Pinpoint the cell where the given text exists, returning its (x, y) midpoint coordinate. 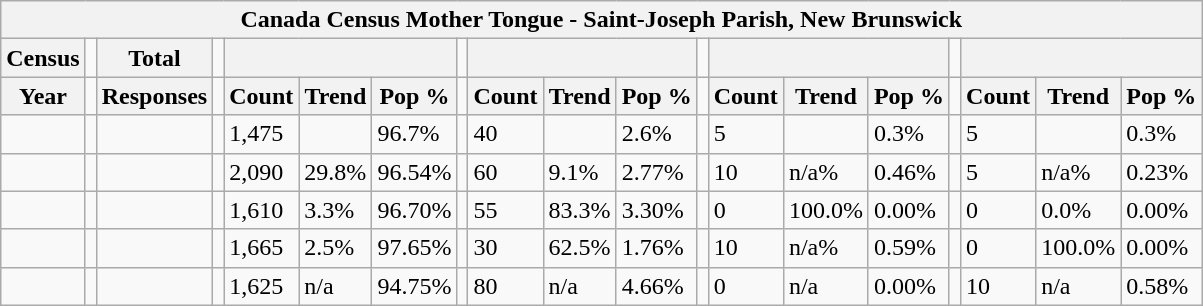
Responses (154, 96)
3.3% (336, 210)
62.5% (580, 248)
1,665 (262, 248)
Canada Census Mother Tongue - Saint-Joseph Parish, New Brunswick (602, 20)
0.0% (1078, 210)
Total (154, 58)
2.77% (656, 172)
2,090 (262, 172)
4.66% (656, 286)
Year (43, 96)
0.58% (1162, 286)
1,610 (262, 210)
1,475 (262, 134)
2.5% (336, 248)
83.3% (580, 210)
55 (506, 210)
9.1% (580, 172)
0.59% (908, 248)
0.46% (908, 172)
94.75% (414, 286)
3.30% (656, 210)
30 (506, 248)
60 (506, 172)
0.23% (1162, 172)
1.76% (656, 248)
96.54% (414, 172)
96.7% (414, 134)
1,625 (262, 286)
29.8% (336, 172)
97.65% (414, 248)
Census (43, 58)
2.6% (656, 134)
80 (506, 286)
96.70% (414, 210)
40 (506, 134)
